Identify which cell holds the provided text, then report its (X, Y) central coordinate. 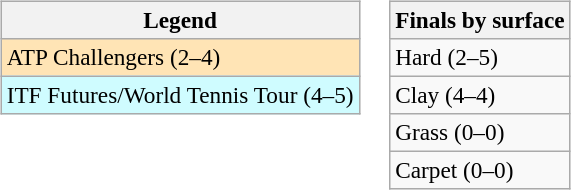
Hard (2–5) (480, 57)
Grass (0–0) (480, 133)
Finals by surface (480, 20)
Clay (4–4) (480, 95)
ATP Challengers (2–4) (180, 57)
Carpet (0–0) (480, 171)
ITF Futures/World Tennis Tour (4–5) (180, 95)
Legend (180, 20)
